Determine the [X, Y] coordinate at the center of the cell enclosing the given text.  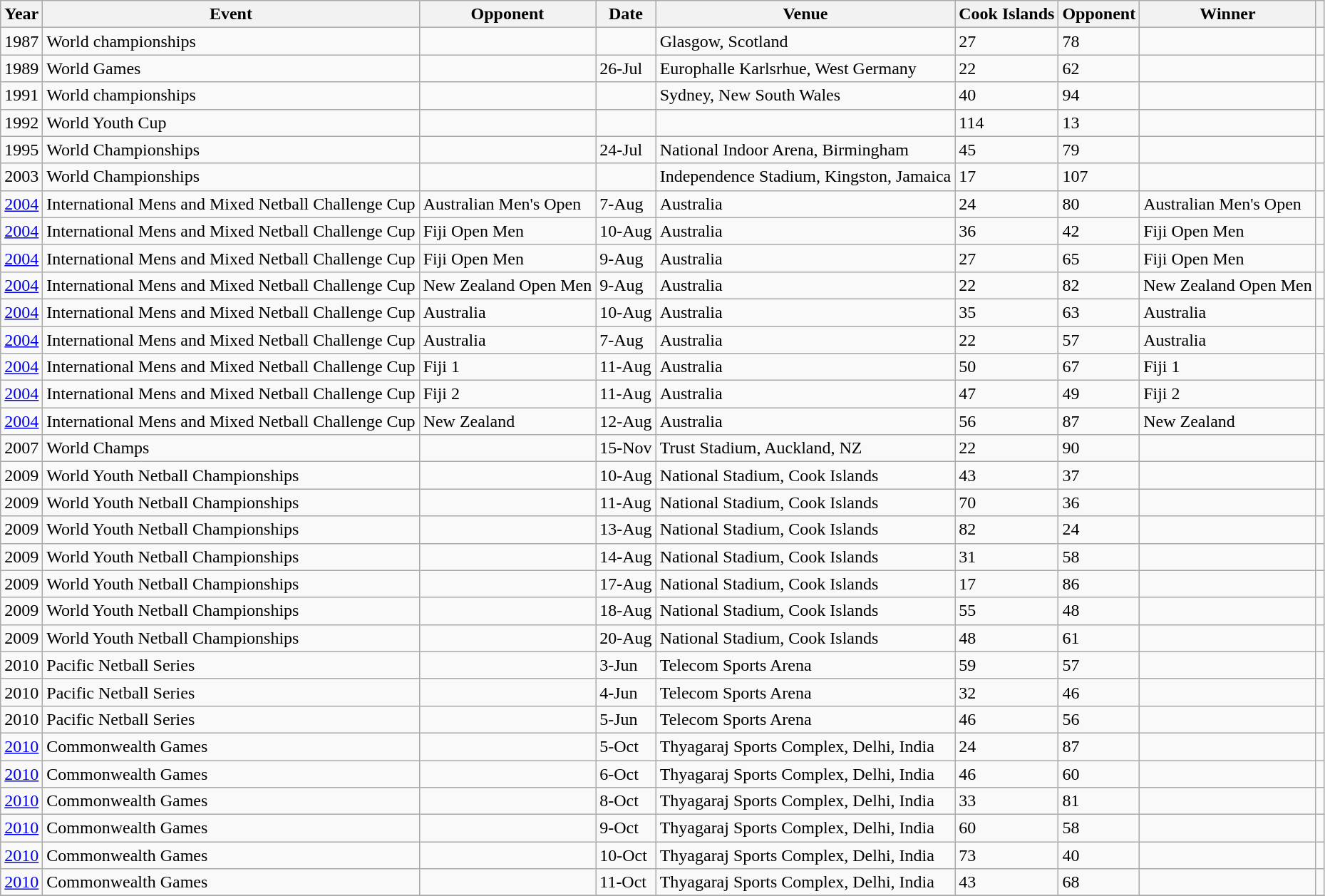
5‐Jun [626, 719]
17‐Aug [626, 584]
Event [231, 14]
8‐Oct [626, 801]
13 [1099, 123]
Date [626, 14]
6‐Oct [626, 773]
80 [1099, 204]
73 [1006, 855]
86 [1099, 584]
12-Aug [626, 421]
31 [1006, 557]
World Youth Cup [231, 123]
1991 [21, 96]
1987 [21, 41]
55 [1006, 611]
World Games [231, 68]
32 [1006, 692]
2003 [21, 177]
94 [1099, 96]
2007 [21, 448]
26‐Jul [626, 68]
Winner [1228, 14]
47 [1006, 394]
79 [1099, 150]
63 [1099, 312]
Year [21, 14]
11‐Oct [626, 882]
5‐Oct [626, 746]
50 [1006, 367]
14‐Aug [626, 557]
World Champs [231, 448]
107 [1099, 177]
59 [1006, 665]
11‐Aug [626, 503]
114 [1006, 123]
78 [1099, 41]
Independence Stadium, Kingston, Jamaica [805, 177]
3‐Jun [626, 665]
9‐Oct [626, 828]
1992 [21, 123]
18‐Aug [626, 611]
70 [1006, 503]
13‐Aug [626, 530]
33 [1006, 801]
10‐Aug [626, 475]
Sydney, New South Wales [805, 96]
62 [1099, 68]
35 [1006, 312]
4‐Jun [626, 692]
Glasgow, Scotland [805, 41]
67 [1099, 367]
81 [1099, 801]
61 [1099, 638]
Cook Islands [1006, 14]
68 [1099, 882]
National Indoor Arena, Birmingham [805, 150]
37 [1099, 475]
49 [1099, 394]
Europhalle Karlsrhue, West Germany [805, 68]
Venue [805, 14]
10‐Oct [626, 855]
15‐Nov [626, 448]
1995 [21, 150]
65 [1099, 258]
90 [1099, 448]
45 [1006, 150]
1989 [21, 68]
Trust Stadium, Auckland, NZ [805, 448]
24‐Jul [626, 150]
20‐Aug [626, 638]
42 [1099, 231]
